Pinpoint the cell where the given text exists, returning its (x, y) midpoint coordinate. 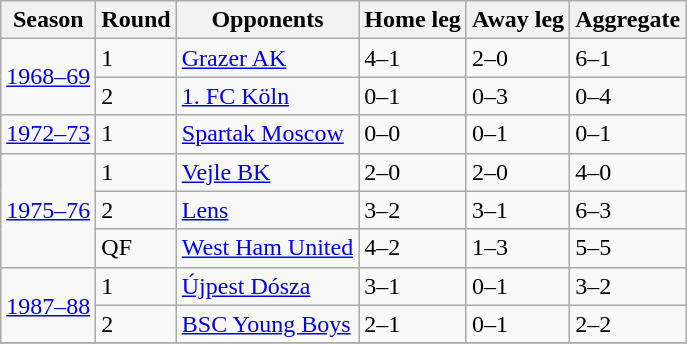
Aggregate (628, 20)
4–0 (628, 172)
6–3 (628, 210)
Újpest Dósza (267, 286)
0–0 (413, 134)
Season (48, 20)
Opponents (267, 20)
1975–76 (48, 210)
Vejle BK (267, 172)
1. FC Köln (267, 96)
0–4 (628, 96)
1987–88 (48, 305)
4–2 (413, 248)
1972–73 (48, 134)
6–1 (628, 58)
4–1 (413, 58)
1968–69 (48, 77)
Home leg (413, 20)
Spartak Moscow (267, 134)
QF (136, 248)
West Ham United (267, 248)
Away leg (518, 20)
5–5 (628, 248)
1–3 (518, 248)
Round (136, 20)
2–2 (628, 324)
0–3 (518, 96)
2–1 (413, 324)
Lens (267, 210)
Grazer AK (267, 58)
BSC Young Boys (267, 324)
